Extract the [x, y] coordinate from the center of the cell holding the provided text.  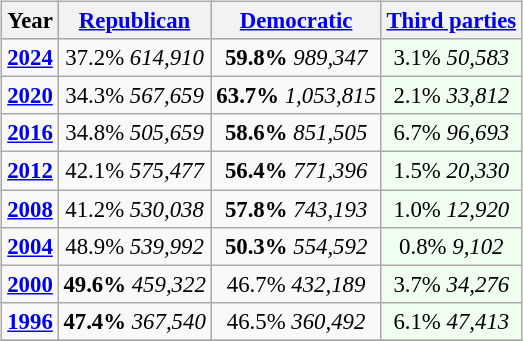
Republican [134, 21]
1996 [30, 321]
59.8% 989,347 [296, 58]
2004 [30, 246]
34.8% 505,659 [134, 133]
3.1% 50,583 [451, 58]
42.1% 575,477 [134, 171]
2020 [30, 96]
0.8% 9,102 [451, 246]
48.9% 539,992 [134, 246]
2024 [30, 58]
46.5% 360,492 [296, 321]
41.2% 530,038 [134, 209]
Year [30, 21]
2000 [30, 284]
6.1% 47,413 [451, 321]
2.1% 33,812 [451, 96]
50.3% 554,592 [296, 246]
1.5% 20,330 [451, 171]
Third parties [451, 21]
57.8% 743,193 [296, 209]
56.4% 771,396 [296, 171]
2016 [30, 133]
47.4% 367,540 [134, 321]
1.0% 12,920 [451, 209]
37.2% 614,910 [134, 58]
63.7% 1,053,815 [296, 96]
Democratic [296, 21]
46.7% 432,189 [296, 284]
2008 [30, 209]
2012 [30, 171]
34.3% 567,659 [134, 96]
3.7% 34,276 [451, 284]
58.6% 851,505 [296, 133]
49.6% 459,322 [134, 284]
6.7% 96,693 [451, 133]
